Scan for the cell matching the given text and deliver its [X, Y] coordinate at center. 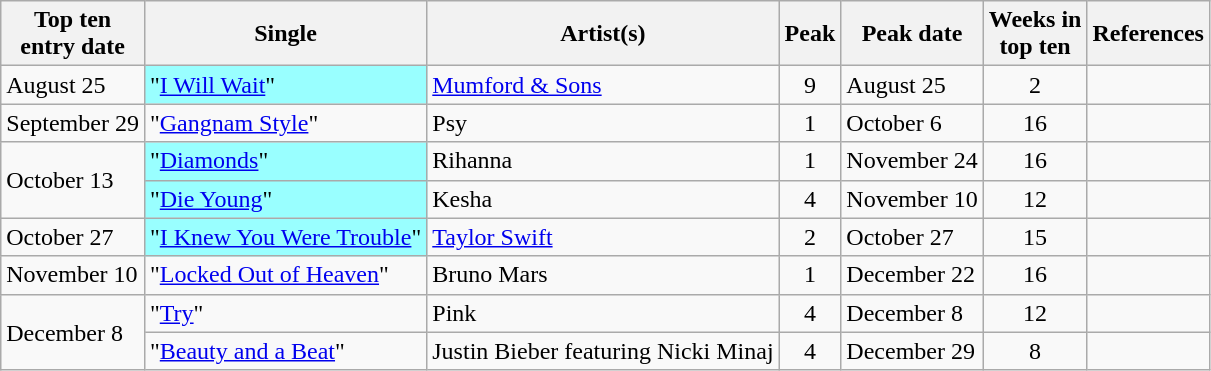
"Locked Out of Heaven" [285, 275]
September 29 [73, 123]
"Die Young" [285, 199]
Justin Bieber featuring Nicki Minaj [603, 351]
"Diamonds" [285, 161]
Single [285, 34]
Kesha [603, 199]
Taylor Swift [603, 237]
October 13 [73, 180]
Peak date [912, 34]
Rihanna [603, 161]
December 22 [912, 275]
"Gangnam Style" [285, 123]
Mumford & Sons [603, 85]
Pink [603, 313]
December 29 [912, 351]
8 [1035, 351]
9 [810, 85]
15 [1035, 237]
Weeks intop ten [1035, 34]
References [1148, 34]
Psy [603, 123]
Peak [810, 34]
Bruno Mars [603, 275]
"Try" [285, 313]
"Beauty and a Beat" [285, 351]
Top tenentry date [73, 34]
November 24 [912, 161]
Artist(s) [603, 34]
"I Knew You Were Trouble" [285, 237]
October 6 [912, 123]
"I Will Wait" [285, 85]
